Detect which cell encompasses the target text, then output its (X, Y) center coordinate. 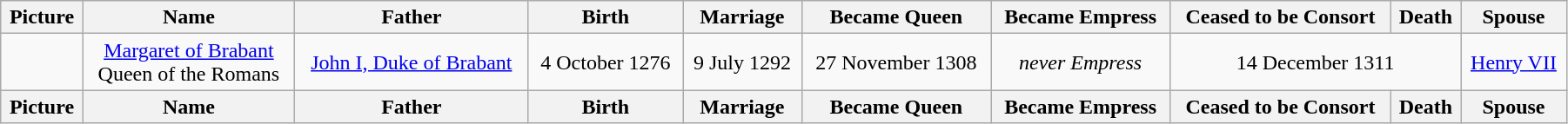
14 December 1311 (1316, 62)
9 July 1292 (742, 62)
Henry VII (1514, 62)
27 November 1308 (896, 62)
Margaret of BrabantQueen of the Romans (188, 62)
never Empress (1081, 62)
John I, Duke of Brabant (412, 62)
4 October 1276 (606, 62)
